Return [X, Y] of the center of cell containing provided text 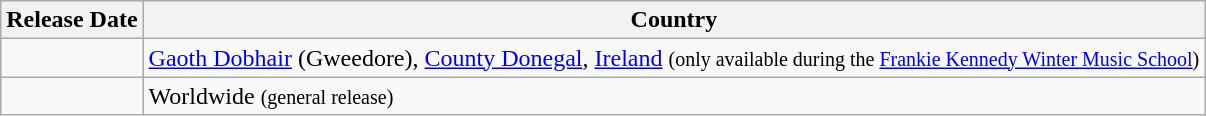
Country [674, 20]
Release Date [72, 20]
Gaoth Dobhair (Gweedore), County Donegal, Ireland (only available during the Frankie Kennedy Winter Music School) [674, 58]
Worldwide (general release) [674, 96]
